Detect which cell encompasses the target text, then output its (X, Y) center coordinate. 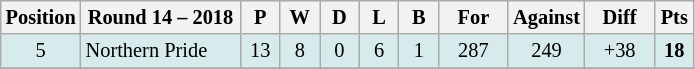
249 (546, 51)
Pts (674, 17)
Position (41, 17)
W (300, 17)
Round 14 – 2018 (161, 17)
1 (419, 51)
Against (546, 17)
5 (41, 51)
287 (474, 51)
D (340, 17)
B (419, 17)
13 (260, 51)
6 (379, 51)
18 (674, 51)
Northern Pride (161, 51)
0 (340, 51)
8 (300, 51)
For (474, 17)
+38 (620, 51)
Diff (620, 17)
P (260, 17)
L (379, 17)
